Detect which cell encompasses the target text, then output its [x, y] center coordinate. 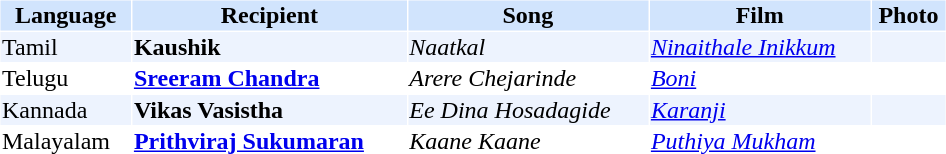
Language [65, 15]
Karanji [760, 110]
Kannada [65, 110]
Ee Dina Hosadagide [528, 110]
Film [760, 15]
Boni [760, 79]
Kaushik [269, 47]
Ninaithale Inikkum [760, 47]
Tamil [65, 47]
Naatkal [528, 47]
Recipient [269, 15]
Telugu [65, 79]
Vikas Vasistha [269, 110]
Photo [908, 15]
Sreeram Chandra [269, 79]
Song [528, 15]
Arere Chejarinde [528, 79]
